Provide the (x, y) coordinate of the cell's center where the given text is located.  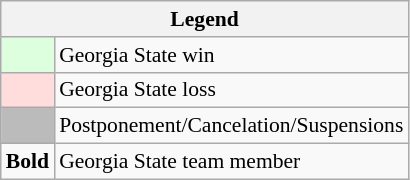
Legend (205, 19)
Georgia State loss (231, 90)
Postponement/Cancelation/Suspensions (231, 126)
Georgia State win (231, 55)
Bold (28, 162)
Georgia State team member (231, 162)
